Provide the (X, Y) coordinate of the cell's center where the given text is located.  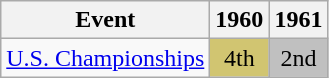
1960 (240, 20)
Event (106, 20)
1961 (298, 20)
4th (240, 58)
2nd (298, 58)
U.S. Championships (106, 58)
